Identify which cell holds the provided text, then report its [X, Y] central coordinate. 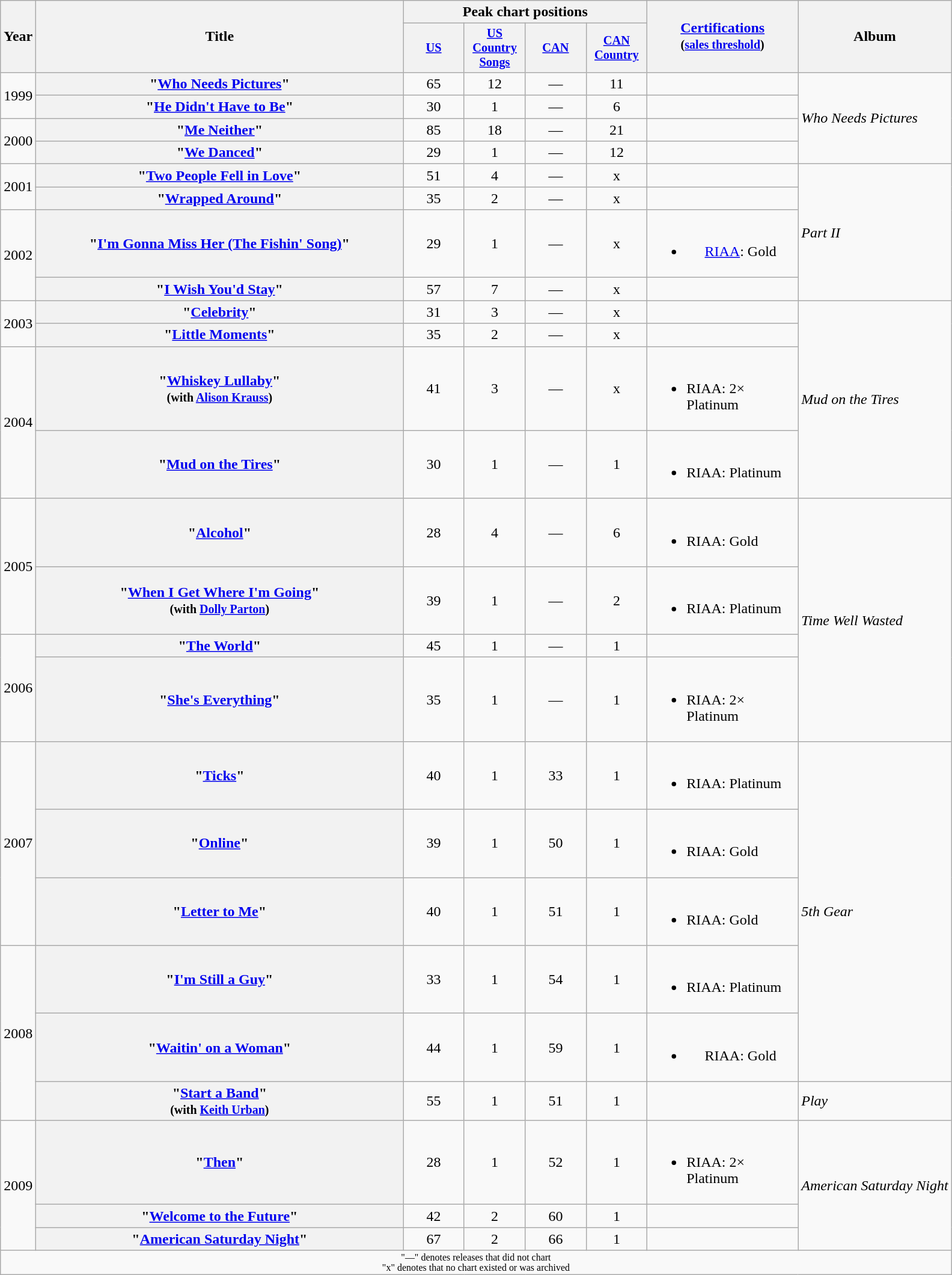
21 [617, 130]
US Country Songs [494, 48]
2006 [18, 688]
"American Saturday Night" [220, 1239]
31 [434, 312]
2008 [18, 1033]
59 [555, 1047]
2000 [18, 141]
57 [434, 289]
2001 [18, 187]
Year [18, 37]
2007 [18, 843]
"Wrapped Around" [220, 198]
42 [434, 1216]
"I Wish You'd Stay" [220, 289]
Play [875, 1101]
"The World" [220, 646]
American Saturday Night [875, 1185]
"Two People Fell in Love" [220, 176]
"Alcohol" [220, 533]
"Mud on the Tires" [220, 464]
Certifications(sales threshold) [722, 37]
2002 [18, 255]
"We Danced" [220, 153]
CAN Country [617, 48]
2004 [18, 422]
50 [555, 844]
5th Gear [875, 911]
1999 [18, 95]
18 [494, 130]
"Celebrity" [220, 312]
Part II [875, 232]
Title [220, 37]
Time Well Wasted [875, 620]
"Start a Band" (with Keith Urban) [220, 1101]
CAN [555, 48]
2005 [18, 566]
52 [555, 1163]
"Waitin' on a Woman" [220, 1047]
65 [434, 84]
Who Needs Pictures [875, 118]
66 [555, 1239]
2003 [18, 323]
Peak chart positions [525, 12]
"She's Everything" [220, 699]
Mud on the Tires [875, 399]
85 [434, 130]
"Little Moments" [220, 335]
55 [434, 1101]
2009 [18, 1185]
"Then" [220, 1163]
US [434, 48]
67 [434, 1239]
"Whiskey Lullaby" (with Alison Krauss) [220, 388]
"I'm Still a Guy" [220, 980]
7 [494, 289]
"Me Neither" [220, 130]
45 [434, 646]
44 [434, 1047]
"Online" [220, 844]
Album [875, 37]
"I'm Gonna Miss Her (The Fishin' Song)" [220, 244]
"He Didn't Have to Be" [220, 107]
"When I Get Where I'm Going" (with Dolly Parton) [220, 600]
"—" denotes releases that did not chart"x" denotes that no chart existed or was archived [476, 1262]
54 [555, 980]
60 [555, 1216]
"Welcome to the Future" [220, 1216]
"Who Needs Pictures" [220, 84]
"Ticks" [220, 775]
"Letter to Me" [220, 911]
11 [617, 84]
41 [434, 388]
